From the cell containing the given text, extract its center point as [x, y] coordinate. 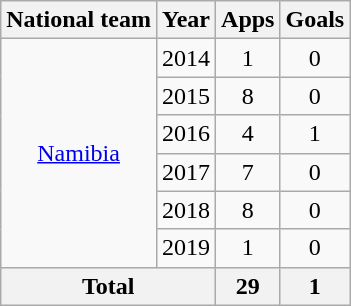
Total [108, 286]
2018 [186, 210]
4 [248, 134]
Year [186, 20]
7 [248, 172]
Apps [248, 20]
Namibia [79, 153]
2014 [186, 58]
Goals [315, 20]
2019 [186, 248]
29 [248, 286]
2015 [186, 96]
2016 [186, 134]
2017 [186, 172]
National team [79, 20]
